Locate the cell with the specified text and output its (X, Y) center coordinate. 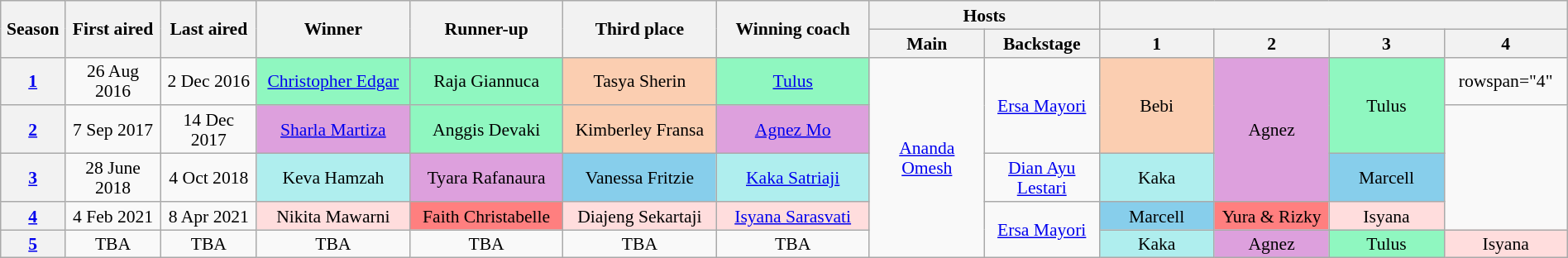
Winner (332, 29)
Isyana Sarasvati (792, 216)
Third place (640, 29)
Faith Christabelle (486, 216)
Runner-up (486, 29)
Agnez Mo (792, 130)
2 Dec 2016 (208, 81)
8 Apr 2021 (208, 216)
Tyara Rafanaura (486, 178)
Bebi (1156, 105)
Season (33, 29)
14 Dec 2017 (208, 130)
Anggis Devaki (486, 130)
Kimberley Fransa (640, 130)
26 Aug 2016 (113, 81)
28 June 2018 (113, 178)
rowspan="4" (1505, 81)
4 Oct 2018 (208, 178)
Tasya Sherin (640, 81)
Last aired (208, 29)
Nikita Mawarni (332, 216)
5 (33, 244)
Hosts (984, 15)
First aired (113, 29)
Raja Giannuca (486, 81)
Christopher Edgar (332, 81)
Kaka Satriaji (792, 178)
7 Sep 2017 (113, 130)
Ananda Omesh (926, 157)
Main (926, 43)
Diajeng Sekartaji (640, 216)
Sharla Martiza (332, 130)
4 Feb 2021 (113, 216)
Keva Hamzah (332, 178)
Winning coach (792, 29)
Vanessa Fritzie (640, 178)
Yura & Rizky (1272, 216)
Dian Ayu Lestari (1042, 178)
Backstage (1042, 43)
